Return the [X, Y] coordinate for the center point of the cell that contains the specified text.  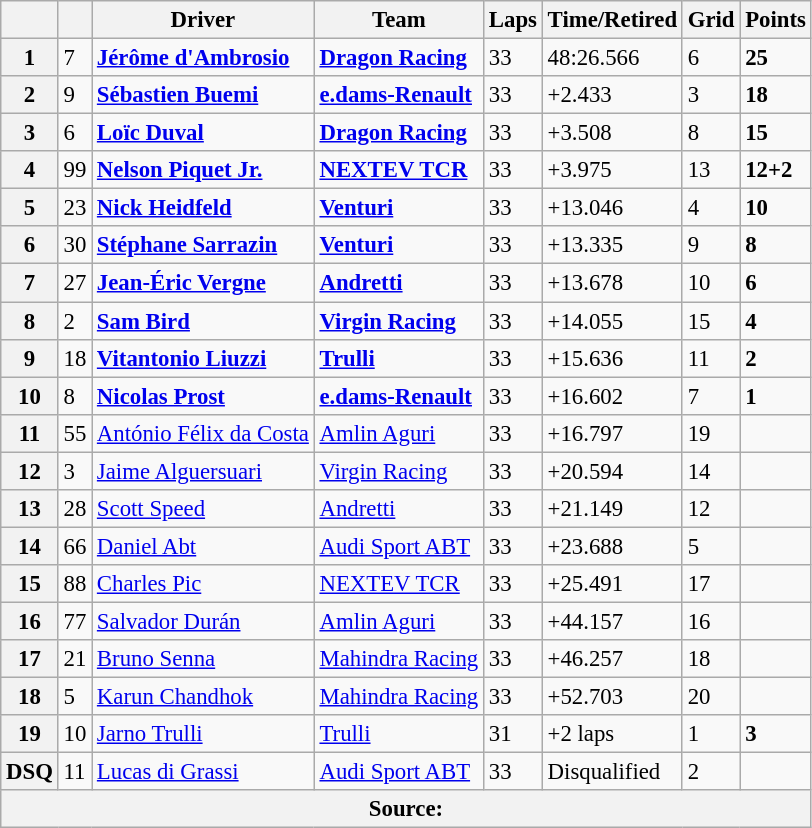
+25.491 [612, 584]
+23.688 [612, 546]
Points [776, 20]
20 [710, 697]
Jérôme d'Ambrosio [204, 58]
25 [776, 58]
Nicolas Prost [204, 396]
Lucas di Grassi [204, 772]
Sébastien Buemi [204, 95]
Source: [406, 809]
+16.602 [612, 396]
48:26.566 [612, 58]
+13.335 [612, 245]
Jarno Trulli [204, 734]
+20.594 [612, 471]
+2 laps [612, 734]
21 [74, 659]
+2.433 [612, 95]
Karun Chandhok [204, 697]
+13.046 [612, 208]
Team [398, 20]
+14.055 [612, 321]
+16.797 [612, 433]
Charles Pic [204, 584]
Bruno Senna [204, 659]
DSQ [30, 772]
30 [74, 245]
+3.508 [612, 133]
+21.149 [612, 509]
Jaime Alguersuari [204, 471]
+44.157 [612, 621]
Nick Heidfeld [204, 208]
+3.975 [612, 170]
77 [74, 621]
+46.257 [612, 659]
99 [74, 170]
Time/Retired [612, 20]
88 [74, 584]
Daniel Abt [204, 546]
55 [74, 433]
28 [74, 509]
+15.636 [612, 358]
Nelson Piquet Jr. [204, 170]
31 [514, 734]
+13.678 [612, 283]
+52.703 [612, 697]
Stéphane Sarrazin [204, 245]
António Félix da Costa [204, 433]
27 [74, 283]
Vitantonio Liuzzi [204, 358]
66 [74, 546]
Driver [204, 20]
Laps [514, 20]
23 [74, 208]
Sam Bird [204, 321]
Grid [710, 20]
Scott Speed [204, 509]
Loïc Duval [204, 133]
Disqualified [612, 772]
Jean-Éric Vergne [204, 283]
Salvador Durán [204, 621]
12+2 [776, 170]
